Determine the [x, y] coordinate at the center of the cell enclosing the given text.  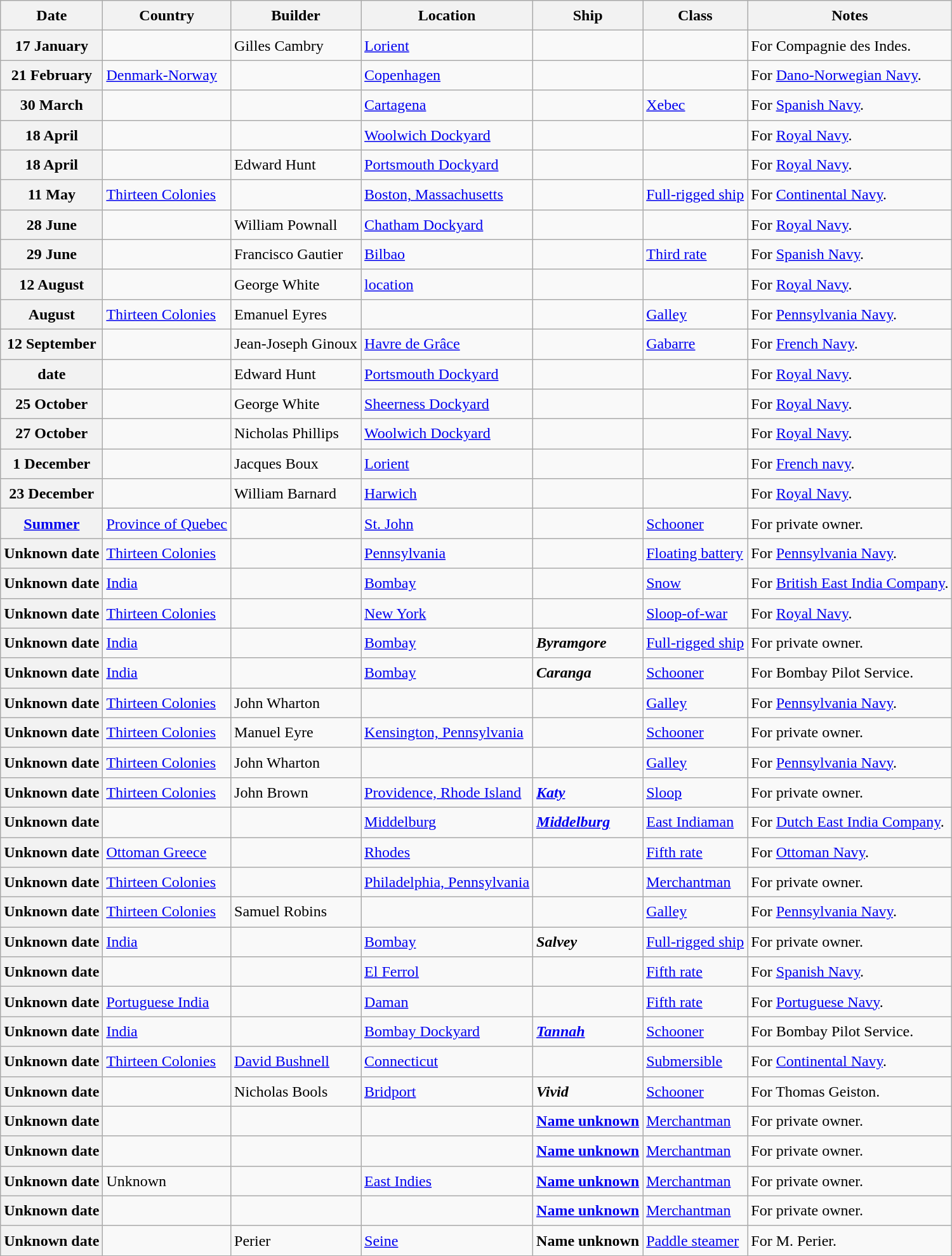
For French Navy. [850, 344]
Floating battery [696, 554]
Province of Quebec [167, 523]
Unknown [167, 1181]
Tannah [588, 1031]
William Pownall [296, 225]
17 January [52, 46]
Philadelphia, Pennsylvania [447, 883]
For Ottoman Navy. [850, 852]
William Barnard [296, 494]
11 May [52, 194]
Seine [447, 1241]
Bridport [447, 1091]
Connecticut [447, 1062]
Location [447, 15]
Byramgore [588, 643]
Havre de Grâce [447, 344]
For Compagnie des Indes. [850, 46]
Builder [296, 15]
27 October [52, 434]
Ship [588, 15]
John Brown [296, 792]
Boston, Massachusetts [447, 194]
Jacques Boux [296, 464]
Nicholas Bools [296, 1091]
Summer [52, 523]
12 September [52, 344]
Providence, Rhode Island [447, 792]
12 August [52, 284]
Rhodes [447, 852]
Ottoman Greece [167, 852]
Sheerness Dockyard [447, 404]
29 June [52, 254]
For Dano-Norwegian Navy. [850, 75]
Snow [696, 583]
Paddle steamer [696, 1241]
Daman [447, 1002]
25 October [52, 404]
Kensington, Pennsylvania [447, 733]
For Thomas Geiston. [850, 1091]
Bilbao [447, 254]
Perier [296, 1241]
Date [52, 15]
El Ferrol [447, 972]
For French navy. [850, 464]
30 March [52, 105]
For British East India Company. [850, 583]
New York [447, 613]
Samuel Robins [296, 912]
For M. Perier. [850, 1241]
Notes [850, 15]
23 December [52, 494]
Third rate [696, 254]
Sloop [696, 792]
For Portuguese Navy. [850, 1002]
Emanuel Eyres [296, 314]
Class [696, 15]
Salvey [588, 942]
Cartagena [447, 105]
Denmark-Norway [167, 75]
Nicholas Phillips [296, 434]
David Bushnell [296, 1062]
Country [167, 15]
East Indies [447, 1181]
Caranga [588, 673]
1 December [52, 464]
Pennsylvania [447, 554]
Manuel Eyre [296, 733]
Chatham Dockyard [447, 225]
Copenhagen [447, 75]
Bombay Dockyard [447, 1031]
Submersible [696, 1062]
21 February [52, 75]
Sloop-of-war [696, 613]
location [447, 284]
Francisco Gautier [296, 254]
For Dutch East India Company. [850, 822]
Vivid [588, 1091]
date [52, 375]
East Indiaman [696, 822]
August [52, 314]
Gilles Cambry [296, 46]
Katy [588, 792]
Harwich [447, 494]
St. John [447, 523]
28 June [52, 225]
Jean-Joseph Ginoux [296, 344]
Gabarre [696, 344]
Portuguese India [167, 1002]
Xebec [696, 105]
